Search for the cell housing the specified text and yield its (X, Y) center coordinate. 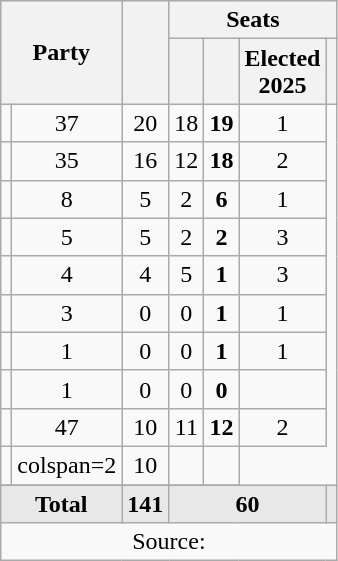
60 (248, 503)
19 (222, 123)
141 (146, 503)
Elected2025 (282, 72)
6 (222, 199)
Seats (253, 20)
Total (62, 503)
47 (67, 427)
16 (146, 161)
20 (146, 123)
37 (67, 123)
Party (62, 52)
colspan=2 (67, 465)
8 (67, 199)
35 (67, 161)
11 (186, 427)
Source: (169, 542)
